Find where the given text appears and provide that cell's center as [X, Y] coordinate. 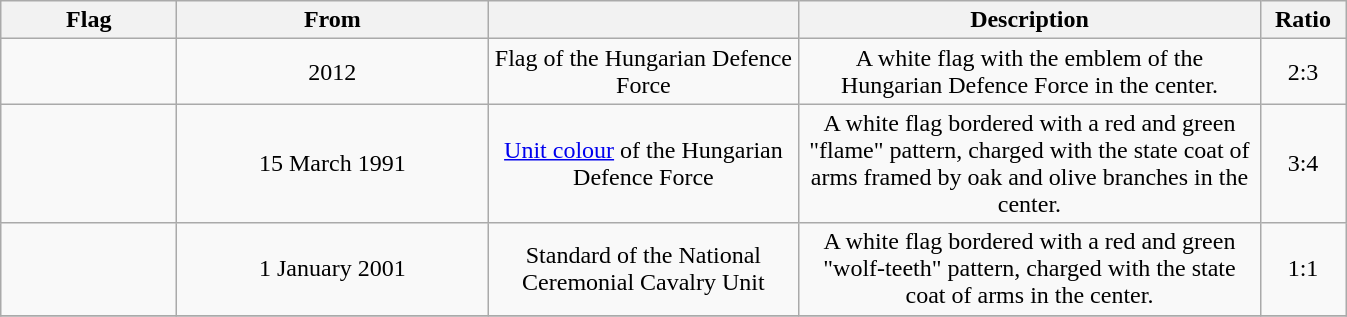
1 January 2001 [332, 269]
2:3 [1303, 72]
Standard of the National Ceremonial Cavalry Unit [644, 269]
1:1 [1303, 269]
2012 [332, 72]
Description [1030, 20]
A white flag with the emblem of the Hungarian Defence Force in the center. [1030, 72]
Flag of the Hungarian Defence Force [644, 72]
3:4 [1303, 164]
15 March 1991 [332, 164]
Flag [89, 20]
A white flag bordered with a red and green "flame" pattern, charged with the state coat of arms framed by oak and olive branches in the center. [1030, 164]
From [332, 20]
Ratio [1303, 20]
Unit colour of the Hungarian Defence Force [644, 164]
A white flag bordered with a red and green "wolf-teeth" pattern, charged with the state coat of arms in the center. [1030, 269]
